Capture the cell that displays the provided text and extract its (X, Y) central coordinate. 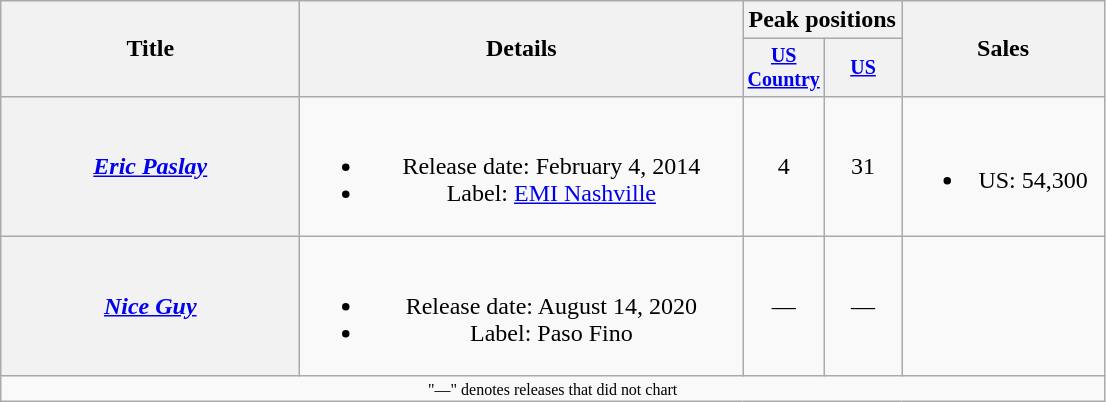
Release date: February 4, 2014Label: EMI Nashville (522, 166)
Details (522, 49)
US Country (784, 68)
Release date: August 14, 2020Label: Paso Fino (522, 306)
Peak positions (822, 20)
4 (784, 166)
US (864, 68)
Nice Guy (150, 306)
Sales (1004, 49)
Title (150, 49)
Eric Paslay (150, 166)
US: 54,300 (1004, 166)
"—" denotes releases that did not chart (553, 388)
31 (864, 166)
